Scan for the cell matching the given text and deliver its (x, y) coordinate at center. 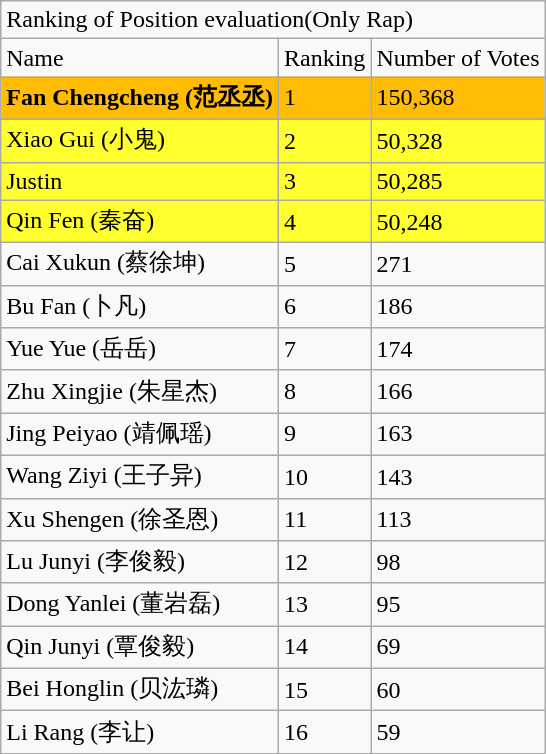
Fan Chengcheng (范丞丞) (140, 98)
143 (458, 476)
9 (324, 434)
Dong Yanlei (董岩磊) (140, 604)
Wang Ziyi (王子异) (140, 476)
7 (324, 350)
60 (458, 690)
113 (458, 520)
Lu Junyi (李俊毅) (140, 562)
174 (458, 350)
3 (324, 181)
150,368 (458, 98)
6 (324, 306)
Xu Shengen (徐圣恩) (140, 520)
Yue Yue (岳岳) (140, 350)
Jing Peiyao (靖佩瑶) (140, 434)
Ranking (324, 58)
Zhu Xingjie (朱星杰) (140, 392)
50,285 (458, 181)
Number of Votes (458, 58)
10 (324, 476)
Bu Fan (卜凡) (140, 306)
271 (458, 264)
13 (324, 604)
Xiao Gui (小鬼) (140, 140)
Qin Junyi (覃俊毅) (140, 648)
1 (324, 98)
Bei Honglin (贝汯璘) (140, 690)
15 (324, 690)
163 (458, 434)
186 (458, 306)
50,248 (458, 222)
98 (458, 562)
5 (324, 264)
166 (458, 392)
11 (324, 520)
Name (140, 58)
50,328 (458, 140)
95 (458, 604)
14 (324, 648)
Cai Xukun (蔡徐坤) (140, 264)
Li Rang (李让) (140, 732)
Justin (140, 181)
Ranking of Position evaluation(Only Rap) (273, 20)
Qin Fen (秦奋) (140, 222)
16 (324, 732)
8 (324, 392)
69 (458, 648)
59 (458, 732)
2 (324, 140)
12 (324, 562)
4 (324, 222)
